Extract the [x, y] coordinate from the center of the cell holding the provided text.  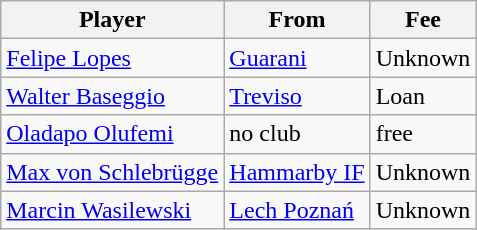
Walter Baseggio [112, 96]
Felipe Lopes [112, 58]
Lech Poznań [297, 210]
Guarani [297, 58]
Fee [423, 20]
Hammarby IF [297, 172]
Marcin Wasilewski [112, 210]
Oladapo Olufemi [112, 134]
Loan [423, 96]
From [297, 20]
free [423, 134]
no club [297, 134]
Max von Schlebrügge [112, 172]
Treviso [297, 96]
Player [112, 20]
